From the cell containing the given text, extract its center point as (X, Y) coordinate. 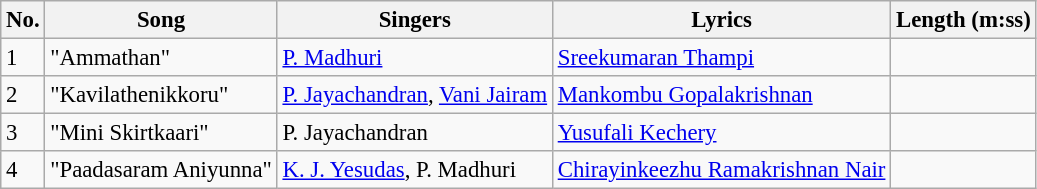
No. (23, 20)
"Kavilathenikkoru" (161, 95)
4 (23, 170)
1 (23, 58)
Yusufali Kechery (721, 133)
P. Jayachandran, Vani Jairam (414, 95)
Lyrics (721, 20)
"Mini Skirtkaari" (161, 133)
2 (23, 95)
Singers (414, 20)
Song (161, 20)
P. Jayachandran (414, 133)
3 (23, 133)
Length (m:ss) (964, 20)
Chirayinkeezhu Ramakrishnan Nair (721, 170)
P. Madhuri (414, 58)
Sreekumaran Thampi (721, 58)
Mankombu Gopalakrishnan (721, 95)
"Paadasaram Aniyunna" (161, 170)
K. J. Yesudas, P. Madhuri (414, 170)
"Ammathan" (161, 58)
